From the cell containing the given text, extract its center point as (x, y) coordinate. 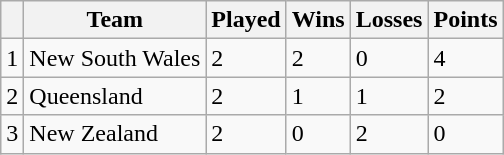
Wins (318, 20)
New South Wales (115, 58)
Team (115, 20)
3 (12, 134)
Points (466, 20)
New Zealand (115, 134)
4 (466, 58)
Played (246, 20)
Losses (389, 20)
Queensland (115, 96)
